From the cell containing the given text, extract its center point as (x, y) coordinate. 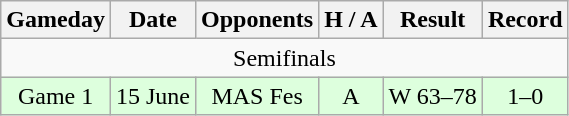
1–0 (525, 96)
Opponents (258, 20)
Gameday (56, 20)
Record (525, 20)
Date (152, 20)
W 63–78 (432, 96)
Game 1 (56, 96)
15 June (152, 96)
Result (432, 20)
A (351, 96)
H / A (351, 20)
Semifinals (284, 58)
MAS Fes (258, 96)
